Scan for the cell matching the given text and deliver its [x, y] coordinate at center. 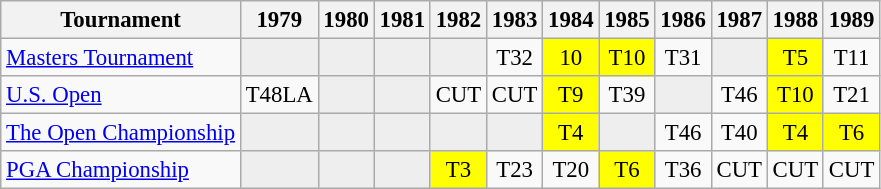
T40 [739, 133]
Masters Tournament [121, 58]
1989 [851, 20]
T5 [795, 58]
U.S. Open [121, 95]
1986 [683, 20]
1985 [627, 20]
T20 [571, 170]
T3 [458, 170]
The Open Championship [121, 133]
1982 [458, 20]
T9 [571, 95]
T32 [515, 58]
Tournament [121, 20]
10 [571, 58]
T36 [683, 170]
T39 [627, 95]
1979 [279, 20]
T11 [851, 58]
1987 [739, 20]
T21 [851, 95]
1988 [795, 20]
T48LA [279, 95]
1981 [402, 20]
T31 [683, 58]
1984 [571, 20]
1983 [515, 20]
T23 [515, 170]
1980 [346, 20]
PGA Championship [121, 170]
